Detect which cell encompasses the target text, then output its [X, Y] center coordinate. 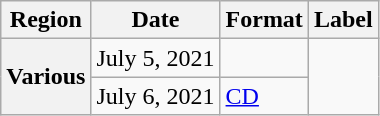
July 6, 2021 [156, 96]
Label [343, 20]
Region [46, 20]
July 5, 2021 [156, 58]
Date [156, 20]
CD [264, 96]
Format [264, 20]
Various [46, 77]
